Output the [X, Y] coordinate of the center of the cell containing the given text.  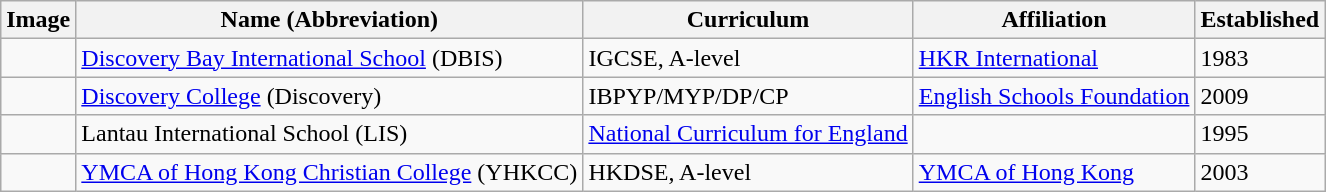
YMCA of Hong Kong Christian College (YHKCC) [330, 172]
HKR International [1054, 58]
2003 [1260, 172]
IBPYP/MYP/DP/CP [748, 96]
Discovery College (Discovery) [330, 96]
Affiliation [1054, 20]
English Schools Foundation [1054, 96]
HKDSE, A-level [748, 172]
Lantau International School (LIS) [330, 134]
1995 [1260, 134]
Curriculum [748, 20]
Name (Abbreviation) [330, 20]
YMCA of Hong Kong [1054, 172]
1983 [1260, 58]
National Curriculum for England [748, 134]
Image [38, 20]
2009 [1260, 96]
Established [1260, 20]
Discovery Bay International School (DBIS) [330, 58]
IGCSE, A-level [748, 58]
